Identify which cell holds the provided text, then report its [x, y] central coordinate. 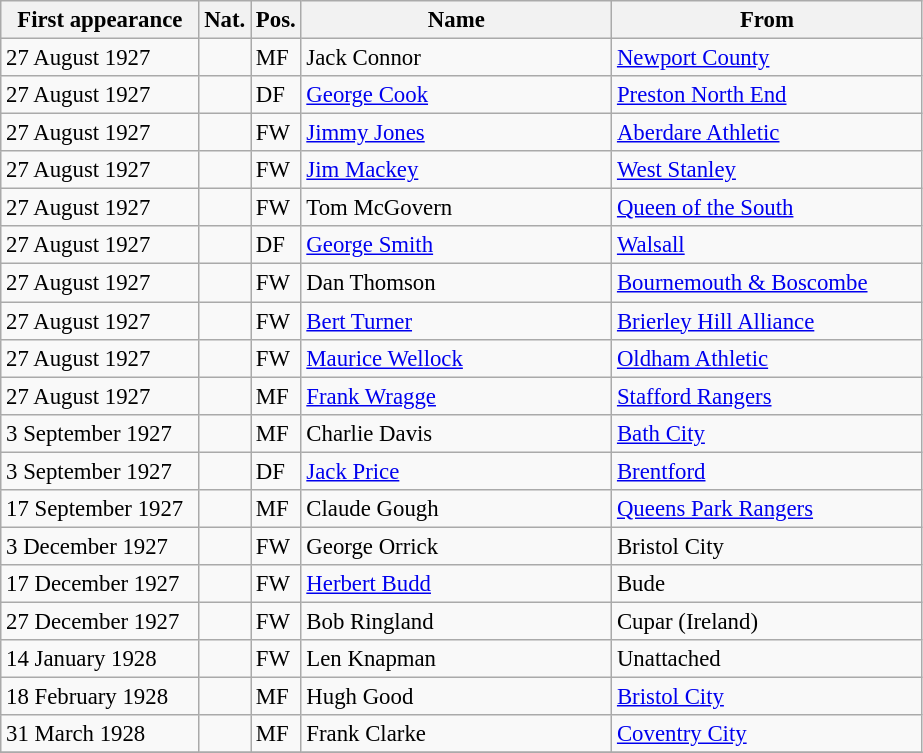
Unattached [768, 659]
17 September 1927 [100, 509]
Name [456, 20]
17 December 1927 [100, 584]
Newport County [768, 58]
Brentford [768, 471]
Jack Connor [456, 58]
George Orrick [456, 546]
Walsall [768, 245]
George Cook [456, 95]
Cupar (Ireland) [768, 621]
Tom McGovern [456, 208]
Dan Thomson [456, 283]
18 February 1928 [100, 697]
Bath City [768, 433]
Bude [768, 584]
Bournemouth & Boscombe [768, 283]
From [768, 20]
Frank Wragge [456, 396]
14 January 1928 [100, 659]
31 March 1928 [100, 734]
Aberdare Athletic [768, 133]
Oldham Athletic [768, 358]
Herbert Budd [456, 584]
Bob Ringland [456, 621]
Jimmy Jones [456, 133]
Pos. [276, 20]
Claude Gough [456, 509]
Len Knapman [456, 659]
Jack Price [456, 471]
Frank Clarke [456, 734]
Charlie Davis [456, 433]
West Stanley [768, 170]
Queen of the South [768, 208]
Hugh Good [456, 697]
Brierley Hill Alliance [768, 321]
George Smith [456, 245]
Coventry City [768, 734]
First appearance [100, 20]
3 December 1927 [100, 546]
Stafford Rangers [768, 396]
Jim Mackey [456, 170]
Queens Park Rangers [768, 509]
Bert Turner [456, 321]
Preston North End [768, 95]
Nat. [225, 20]
27 December 1927 [100, 621]
Maurice Wellock [456, 358]
